Determine the [x, y] coordinate at the center of the cell enclosing the given text.  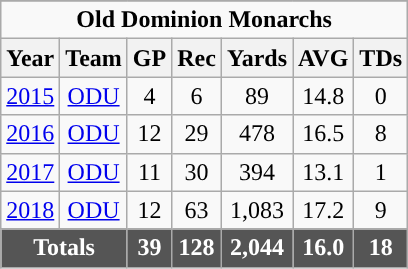
39 [149, 248]
GP [149, 58]
2015 [30, 96]
2018 [30, 210]
30 [197, 172]
16.0 [324, 248]
2,044 [256, 248]
Year [30, 58]
478 [256, 134]
9 [381, 210]
89 [256, 96]
Rec [197, 58]
Old Dominion Monarchs [204, 20]
11 [149, 172]
128 [197, 248]
17.2 [324, 210]
Yards [256, 58]
TDs [381, 58]
4 [149, 96]
1 [381, 172]
16.5 [324, 134]
2016 [30, 134]
2017 [30, 172]
13.1 [324, 172]
8 [381, 134]
63 [197, 210]
29 [197, 134]
0 [381, 96]
AVG [324, 58]
394 [256, 172]
Totals [64, 248]
18 [381, 248]
6 [197, 96]
1,083 [256, 210]
Team [94, 58]
14.8 [324, 96]
